Extract the [X, Y] coordinate from the center of the cell holding the provided text.  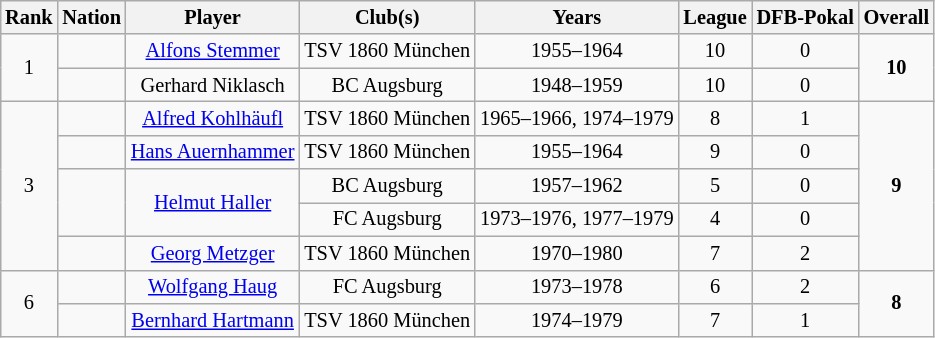
1974–1979 [576, 320]
Overall [896, 17]
Nation [92, 17]
Wolfgang Haug [212, 287]
Rank [28, 17]
League [714, 17]
1965–1966, 1974–1979 [576, 118]
Georg Metzger [212, 253]
4 [714, 219]
1948–1959 [576, 85]
3 [28, 185]
1970–1980 [576, 253]
Years [576, 17]
Gerhard Niklasch [212, 85]
Bernhard Hartmann [212, 320]
Club(s) [387, 17]
5 [714, 186]
1973–1976, 1977–1979 [576, 219]
DFB-Pokal [806, 17]
Alfons Stemmer [212, 51]
Alfred Kohlhäufl [212, 118]
1973–1978 [576, 287]
1957–1962 [576, 186]
Player [212, 17]
Hans Auernhammer [212, 152]
Helmut Haller [212, 202]
